Locate the cell with the specified text and output its [X, Y] center coordinate. 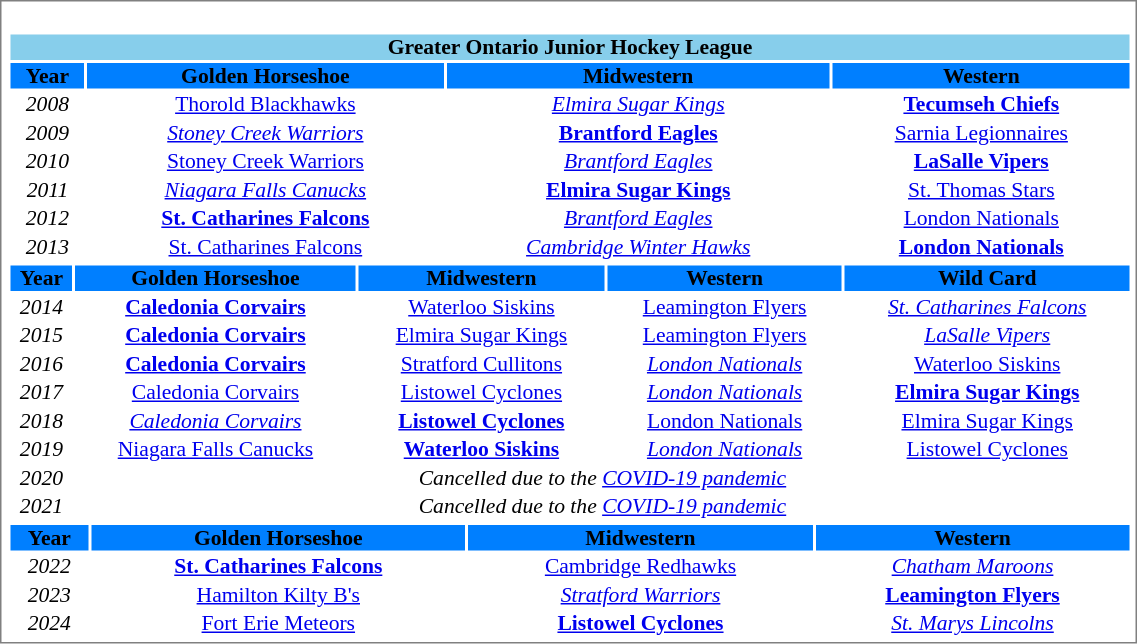
2023 [49, 595]
Thorold Blackhawks [265, 105]
2016 [41, 364]
2020 [41, 478]
2012 [47, 219]
2013 [47, 247]
2017 [41, 393]
Cambridge Winter Hawks [638, 247]
Fort Erie Meteors [278, 623]
Stratford Cullitons [482, 364]
St. Thomas Stars [981, 190]
2024 [49, 623]
2010 [47, 161]
2011 [47, 190]
Tecumseh Chiefs [981, 105]
Greater Ontario Junior Hockey League [570, 47]
2022 [49, 567]
Stratford Warriors [640, 595]
Chatham Maroons [973, 567]
2015 [41, 335]
2021 [41, 507]
2018 [41, 421]
2019 [41, 449]
Wild Card [988, 279]
2008 [47, 105]
Hamilton Kilty B's [278, 595]
2014 [41, 307]
Cambridge Redhawks [640, 567]
Sarnia Legionnaires [981, 133]
2009 [47, 133]
St. Marys Lincolns [973, 623]
